Return the [X, Y] coordinate for the center point of the cell that contains the specified text.  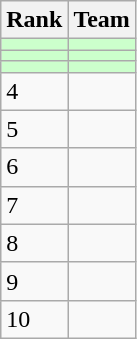
10 [34, 319]
5 [34, 129]
9 [34, 281]
4 [34, 91]
Team [102, 20]
8 [34, 243]
6 [34, 167]
7 [34, 205]
Rank [34, 20]
